Determine the [X, Y] coordinate at the center of the cell enclosing the given text.  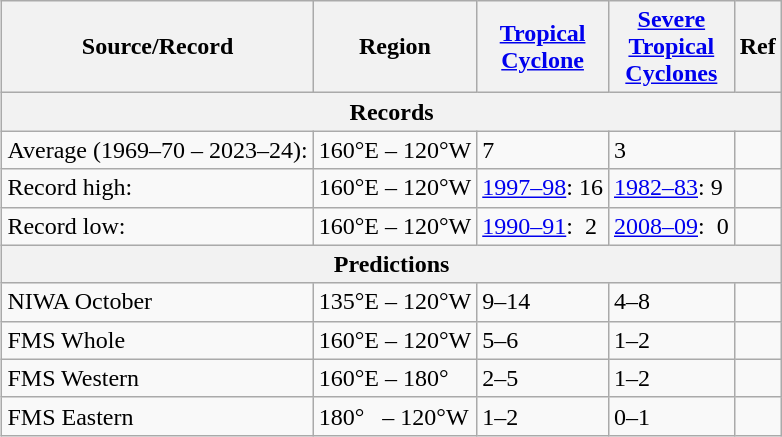
2008–09: 0 [671, 226]
1982–83: 9 [671, 188]
Predictions [392, 264]
Source/Record [158, 47]
0–1 [671, 416]
1997–98: 16 [543, 188]
Ref [758, 47]
160°E – 180° [395, 378]
FMS Eastern [158, 416]
FMS Western [158, 378]
9–14 [543, 302]
Record high: [158, 188]
NIWA October [158, 302]
SevereTropicalCyclones [671, 47]
135°E – 120°W [395, 302]
180° – 120°W [395, 416]
TropicalCyclone [543, 47]
1990–91: 2 [543, 226]
Average (1969–70 – 2023–24): [158, 150]
7 [543, 150]
2–5 [543, 378]
4–8 [671, 302]
5–6 [543, 340]
3 [671, 150]
Records [392, 112]
FMS Whole [158, 340]
Record low: [158, 226]
Region [395, 47]
